For the text-containing cell, return its midpoint in [x, y] coordinate format. 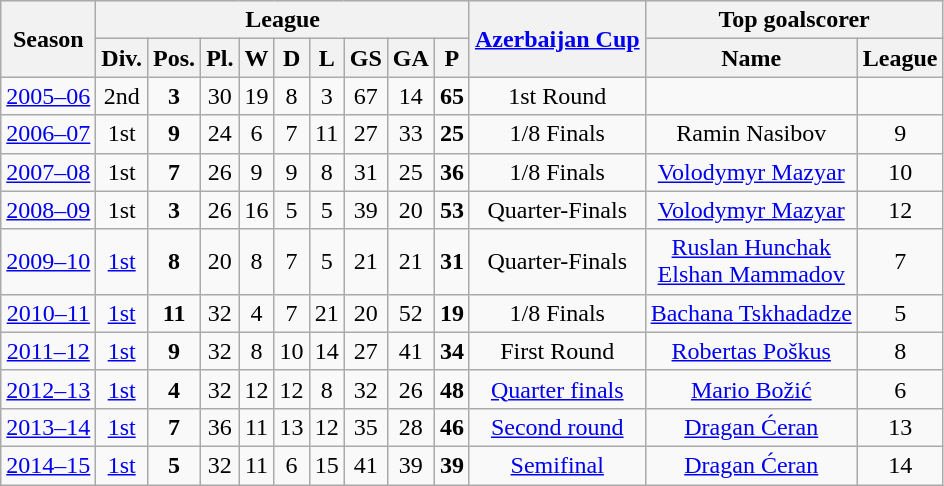
28 [410, 427]
2007–08 [48, 172]
2009–10 [48, 262]
P [452, 58]
Azerbaijan Cup [557, 39]
24 [220, 134]
35 [366, 427]
67 [366, 96]
Ruslan Hunchak Elshan Mammadov [751, 262]
Quarter finals [557, 389]
46 [452, 427]
2010–11 [48, 313]
Div. [122, 58]
65 [452, 96]
2012–13 [48, 389]
2008–09 [48, 210]
D [292, 58]
Ramin Nasibov [751, 134]
53 [452, 210]
Pl. [220, 58]
2006–07 [48, 134]
2014–15 [48, 465]
1st Round [557, 96]
2005–06 [48, 96]
52 [410, 313]
Bachana Tskhadadze [751, 313]
2nd [122, 96]
Robertas Poškus [751, 351]
30 [220, 96]
16 [256, 210]
Second round [557, 427]
Mario Božić [751, 389]
Top goalscorer [794, 20]
33 [410, 134]
L [326, 58]
48 [452, 389]
34 [452, 351]
Name [751, 58]
15 [326, 465]
2013–14 [48, 427]
Pos. [174, 58]
Season [48, 39]
First Round [557, 351]
GA [410, 58]
GS [366, 58]
Semifinal [557, 465]
2011–12 [48, 351]
W [256, 58]
